Extract the (x, y) coordinate from the center of the cell holding the provided text.  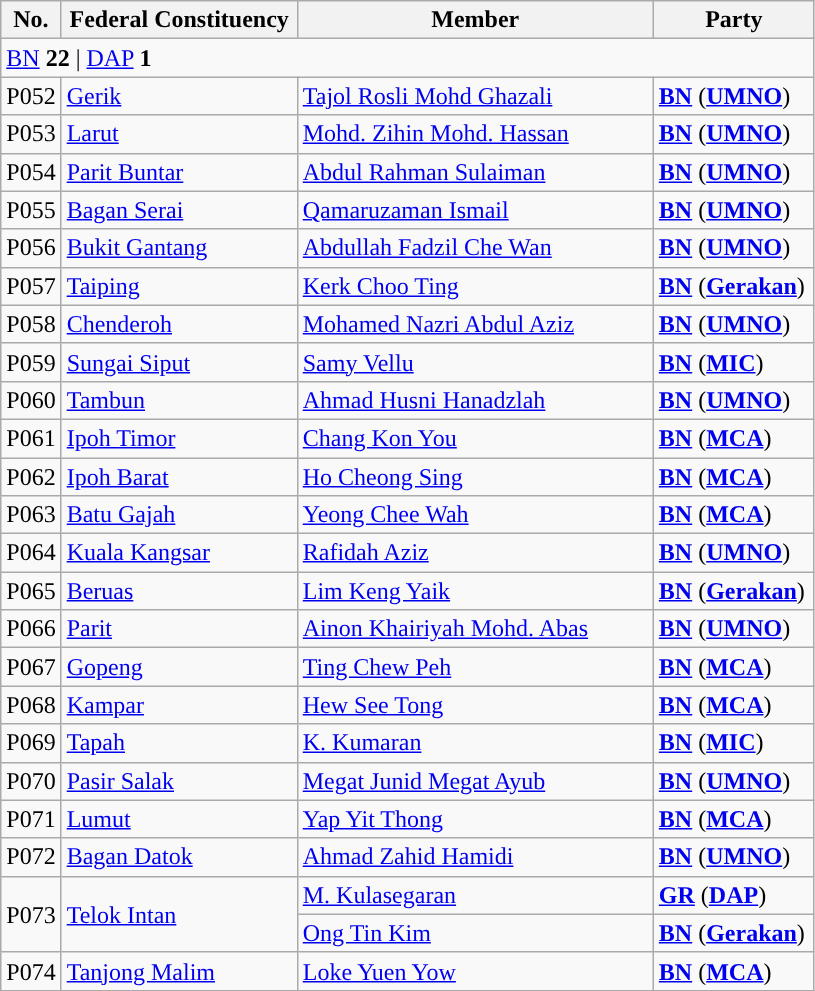
Kerk Choo Ting (475, 286)
Sungai Siput (179, 362)
Ipoh Timor (179, 438)
Megat Junid Megat Ayub (475, 781)
Batu Gajah (179, 515)
Tanjong Malim (179, 971)
P061 (31, 438)
Lim Keng Yaik (475, 591)
GR (DAP) (734, 895)
P054 (31, 172)
Abdullah Fadzil Che Wan (475, 248)
K. Kumaran (475, 743)
Gerik (179, 96)
P074 (31, 971)
Gopeng (179, 667)
Chenderoh (179, 324)
Party (734, 20)
Rafidah Aziz (475, 553)
P073 (31, 914)
Abdul Rahman Sulaiman (475, 172)
Chang Kon You (475, 438)
Lumut (179, 819)
P055 (31, 210)
P059 (31, 362)
Yap Yit Thong (475, 819)
Parit Buntar (179, 172)
Ipoh Barat (179, 477)
Member (475, 20)
Ahmad Zahid Hamidi (475, 857)
Parit (179, 629)
P071 (31, 819)
P072 (31, 857)
Yeong Chee Wah (475, 515)
P064 (31, 553)
BN 22 | DAP 1 (408, 58)
Bagan Serai (179, 210)
P067 (31, 667)
Larut (179, 134)
Bukit Gantang (179, 248)
Loke Yuen Yow (475, 971)
Hew See Tong (475, 705)
P060 (31, 400)
Samy Vellu (475, 362)
P065 (31, 591)
Kuala Kangsar (179, 553)
Telok Intan (179, 914)
P062 (31, 477)
P057 (31, 286)
Kampar (179, 705)
Ting Chew Peh (475, 667)
P068 (31, 705)
P053 (31, 134)
Pasir Salak (179, 781)
P070 (31, 781)
Taiping (179, 286)
Ahmad Husni Hanadzlah (475, 400)
Tambun (179, 400)
Beruas (179, 591)
Mohd. Zihin Mohd. Hassan (475, 134)
P056 (31, 248)
P058 (31, 324)
Bagan Datok (179, 857)
M. Kulasegaran (475, 895)
Ong Tin Kim (475, 933)
P066 (31, 629)
Ainon Khairiyah Mohd. Abas (475, 629)
Qamaruzaman Ismail (475, 210)
P063 (31, 515)
No. (31, 20)
Tajol Rosli Mohd Ghazali (475, 96)
Federal Constituency (179, 20)
P069 (31, 743)
P052 (31, 96)
Ho Cheong Sing (475, 477)
Mohamed Nazri Abdul Aziz (475, 324)
Tapah (179, 743)
